Detect which cell encompasses the target text, then output its (X, Y) center coordinate. 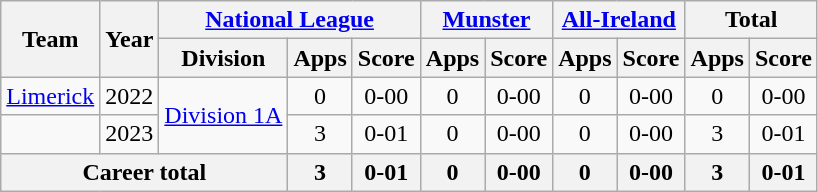
Total (751, 20)
All-Ireland (619, 20)
National League (290, 20)
Munster (486, 20)
Division (224, 58)
Year (130, 39)
Division 1A (224, 115)
Team (50, 39)
Limerick (50, 96)
Career total (144, 172)
2022 (130, 96)
2023 (130, 134)
